Locate the cell with the specified text and output its (X, Y) center coordinate. 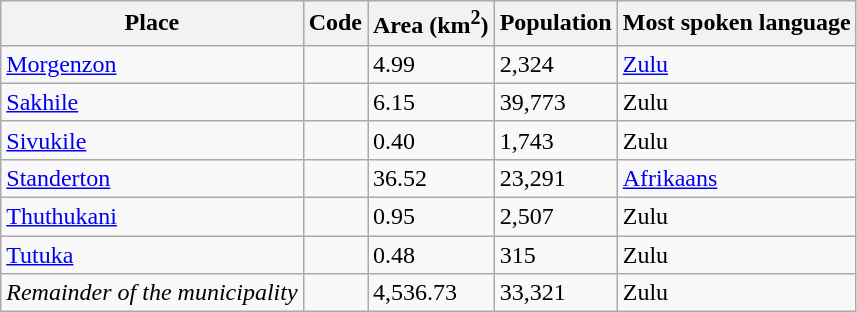
33,321 (556, 293)
4.99 (432, 64)
23,291 (556, 178)
Afrikaans (736, 178)
Standerton (152, 178)
36.52 (432, 178)
2,507 (556, 217)
1,743 (556, 140)
Sivukile (152, 140)
Place (152, 24)
Population (556, 24)
Morgenzon (152, 64)
6.15 (432, 102)
Code (335, 24)
Most spoken language (736, 24)
Sakhile (152, 102)
Tutuka (152, 255)
2,324 (556, 64)
39,773 (556, 102)
Area (km2) (432, 24)
315 (556, 255)
0.40 (432, 140)
4,536.73 (432, 293)
0.48 (432, 255)
0.95 (432, 217)
Remainder of the municipality (152, 293)
Thuthukani (152, 217)
